Search for the cell housing the specified text and yield its [x, y] center coordinate. 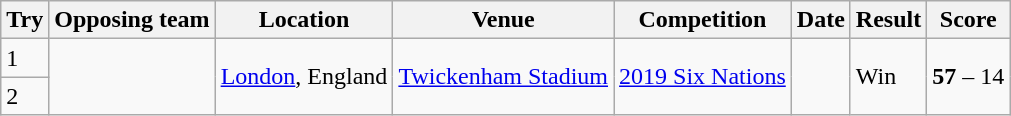
Date [820, 20]
Venue [504, 20]
2 [25, 96]
57 – 14 [968, 77]
1 [25, 58]
Competition [703, 20]
Try [25, 20]
2019 Six Nations [703, 77]
Score [968, 20]
London, England [304, 77]
Location [304, 20]
Opposing team [132, 20]
Result [888, 20]
Twickenham Stadium [504, 77]
Win [888, 77]
